Extract the [X, Y] coordinate from the center of the cell holding the provided text.  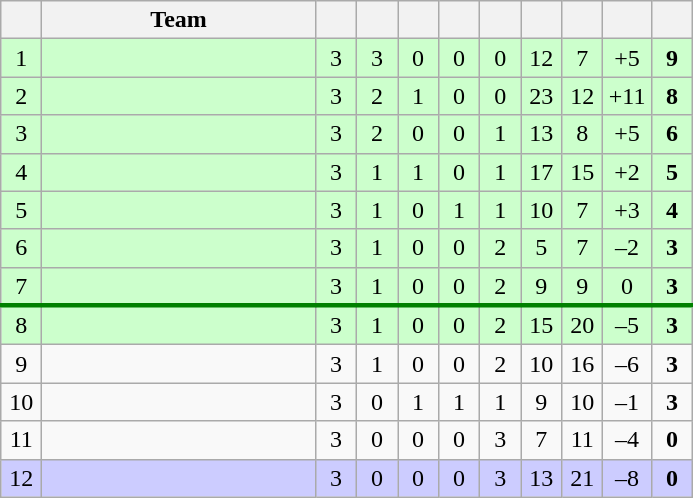
17 [542, 172]
–5 [628, 325]
–2 [628, 248]
–6 [628, 364]
16 [582, 364]
+3 [628, 210]
21 [582, 478]
+11 [628, 96]
–4 [628, 440]
–1 [628, 402]
Team [179, 20]
23 [542, 96]
+2 [628, 172]
–8 [628, 478]
20 [582, 325]
